Search for the cell housing the specified text and yield its (X, Y) center coordinate. 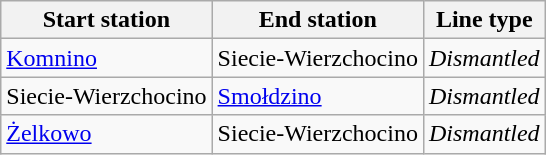
Line type (484, 20)
Żelkowo (106, 134)
Smołdzino (318, 96)
End station (318, 20)
Komnino (106, 58)
Start station (106, 20)
